For the text-containing cell, return its midpoint in (X, Y) coordinate format. 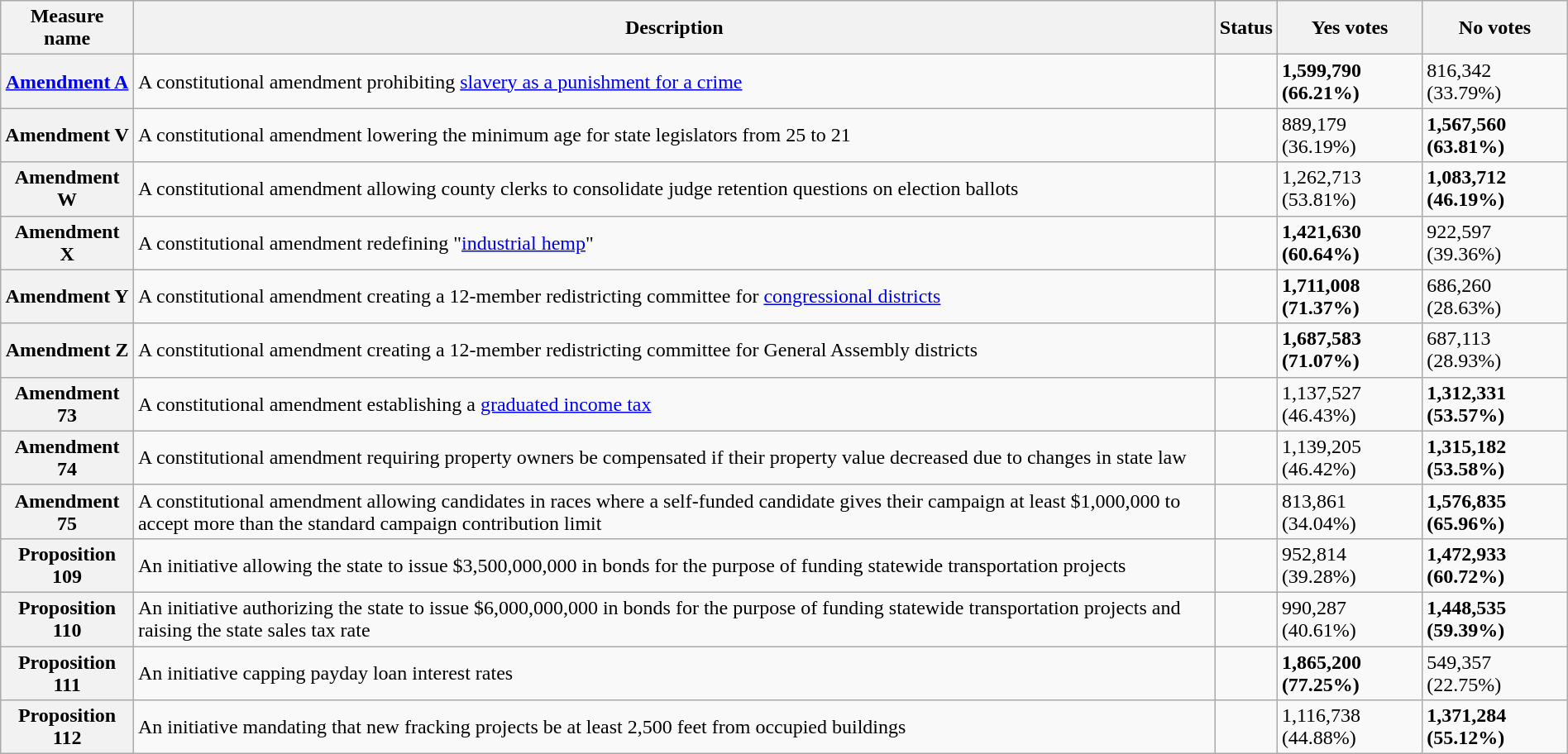
549,357 (22.75%) (1495, 673)
1,116,738 (44.88%) (1350, 728)
1,137,527 (46.43%) (1350, 403)
An initiative capping payday loan interest rates (674, 673)
A constitutional amendment lowering the minimum age for state legislators from 25 to 21 (674, 136)
Amendment Z (68, 351)
A constitutional amendment creating a 12-member redistricting committee for congressional districts (674, 296)
1,315,182 (53.58%) (1495, 458)
1,687,583 (71.07%) (1350, 351)
1,567,560 (63.81%) (1495, 136)
Amendment V (68, 136)
Proposition 109 (68, 565)
Amendment 73 (68, 403)
1,083,712 (46.19%) (1495, 188)
1,262,713 (53.81%) (1350, 188)
Amendment 75 (68, 511)
Proposition 112 (68, 728)
Description (674, 28)
889,179 (36.19%) (1350, 136)
1,865,200 (77.25%) (1350, 673)
Amendment Y (68, 296)
Amendment A (68, 81)
1,371,284 (55.12%) (1495, 728)
1,421,630 (60.64%) (1350, 243)
1,599,790 (66.21%) (1350, 81)
An initiative allowing the state to issue $3,500,000,000 in bonds for the purpose of funding statewide transportation projects (674, 565)
Amendment X (68, 243)
Proposition 110 (68, 618)
686,260 (28.63%) (1495, 296)
A constitutional amendment allowing county clerks to consolidate judge retention questions on election ballots (674, 188)
1,448,535 (59.39%) (1495, 618)
A constitutional amendment prohibiting slavery as a punishment for a crime (674, 81)
A constitutional amendment requiring property owners be compensated if their property value decreased due to changes in state law (674, 458)
Status (1245, 28)
Proposition 111 (68, 673)
1,576,835 (65.96%) (1495, 511)
A constitutional amendment redefining "industrial hemp" (674, 243)
813,861 (34.04%) (1350, 511)
952,814 (39.28%) (1350, 565)
1,711,008 (71.37%) (1350, 296)
1,139,205 (46.42%) (1350, 458)
Amendment W (68, 188)
An initiative mandating that new fracking projects be at least 2,500 feet from occupied buildings (674, 728)
1,312,331 (53.57%) (1495, 403)
No votes (1495, 28)
1,472,933 (60.72%) (1495, 565)
687,113 (28.93%) (1495, 351)
922,597 (39.36%) (1495, 243)
Yes votes (1350, 28)
816,342 (33.79%) (1495, 81)
990,287 (40.61%) (1350, 618)
A constitutional amendment establishing a graduated income tax (674, 403)
Amendment 74 (68, 458)
A constitutional amendment creating a 12-member redistricting committee for General Assembly districts (674, 351)
Measure name (68, 28)
